Provide the [x, y] coordinate of the cell's center where the given text is located.  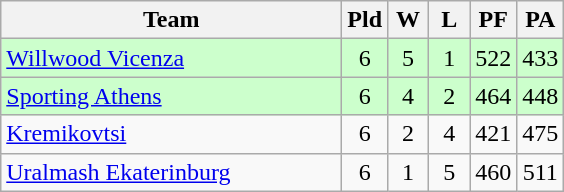
Sporting Athens [172, 96]
Kremikovtsi [172, 134]
PF [494, 20]
Team [172, 20]
433 [540, 58]
464 [494, 96]
421 [494, 134]
522 [494, 58]
L [450, 20]
460 [494, 172]
Pld [365, 20]
Willwood Vicenza [172, 58]
Uralmash Ekaterinburg [172, 172]
448 [540, 96]
475 [540, 134]
PA [540, 20]
W [408, 20]
511 [540, 172]
